Output the (x, y) coordinate of the center of the cell containing the given text.  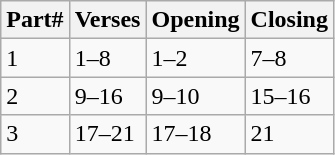
1–2 (196, 58)
1 (35, 58)
7–8 (289, 58)
1–8 (108, 58)
Part# (35, 20)
9–16 (108, 96)
9–10 (196, 96)
15–16 (289, 96)
17–21 (108, 134)
3 (35, 134)
Closing (289, 20)
2 (35, 96)
Opening (196, 20)
Verses (108, 20)
17–18 (196, 134)
21 (289, 134)
